Identify which cell holds the provided text, then report its (x, y) central coordinate. 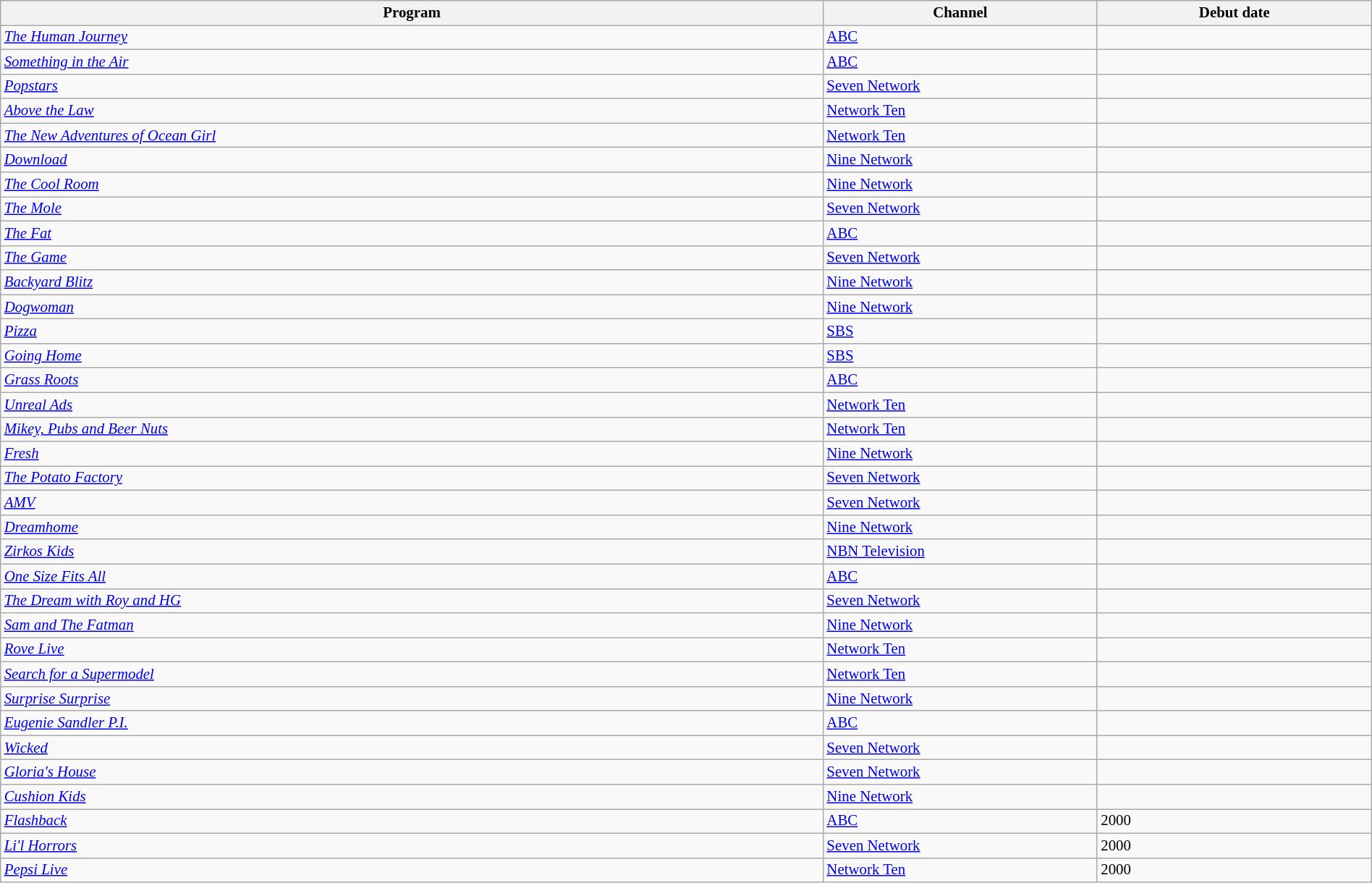
Backyard Blitz (412, 282)
Grass Roots (412, 380)
Dogwoman (412, 307)
Debut date (1235, 13)
Cushion Kids (412, 797)
Eugenie Sandler P.I. (412, 723)
AMV (412, 503)
Something in the Air (412, 62)
Program (412, 13)
Flashback (412, 821)
Fresh (412, 454)
Above the Law (412, 111)
The Dream with Roy and HG (412, 601)
Rove Live (412, 650)
Download (412, 160)
Channel (960, 13)
The Game (412, 258)
Wicked (412, 748)
Dreamhome (412, 527)
The Human Journey (412, 37)
Popstars (412, 86)
Sam and The Fatman (412, 625)
The New Adventures of Ocean Girl (412, 135)
Search for a Supermodel (412, 674)
One Size Fits All (412, 576)
Unreal Ads (412, 405)
Surprise Surprise (412, 698)
Going Home (412, 355)
Pepsi Live (412, 870)
The Potato Factory (412, 478)
NBN Television (960, 552)
Mikey, Pubs and Beer Nuts (412, 429)
Gloria's House (412, 772)
The Mole (412, 208)
The Cool Room (412, 185)
Li'l Horrors (412, 845)
Zirkos Kids (412, 552)
Pizza (412, 331)
The Fat (412, 233)
